Output the (x, y) coordinate of the center of the cell containing the given text.  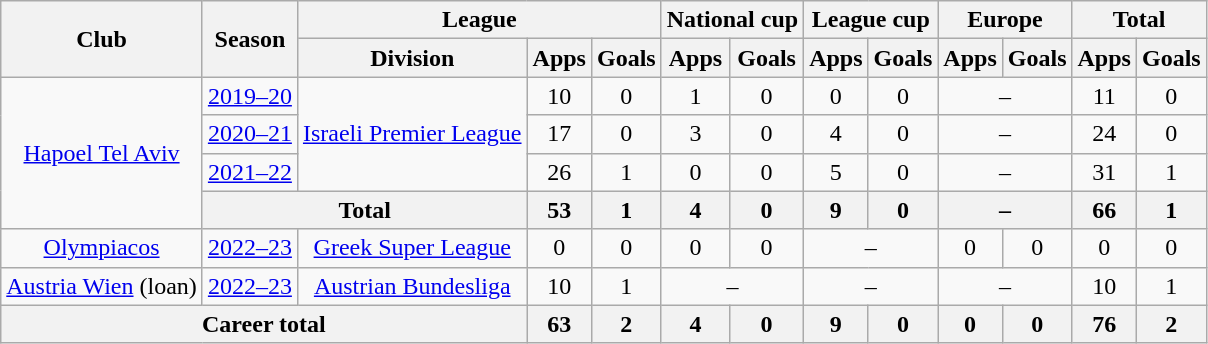
53 (559, 210)
Austria Wien (loan) (102, 286)
Israeli Premier League (412, 134)
66 (1104, 210)
Austrian Bundesliga (412, 286)
National cup (732, 20)
31 (1104, 172)
Career total (264, 324)
Olympiacos (102, 248)
Europe (1005, 20)
2019–20 (250, 96)
2020–21 (250, 134)
Division (412, 58)
26 (559, 172)
63 (559, 324)
24 (1104, 134)
5 (836, 172)
Hapoel Tel Aviv (102, 153)
Club (102, 39)
11 (1104, 96)
76 (1104, 324)
3 (695, 134)
Greek Super League (412, 248)
2021–22 (250, 172)
League cup (871, 20)
Season (250, 39)
League (479, 20)
17 (559, 134)
